Return the (X, Y) coordinate for the center point of the cell that contains the specified text.  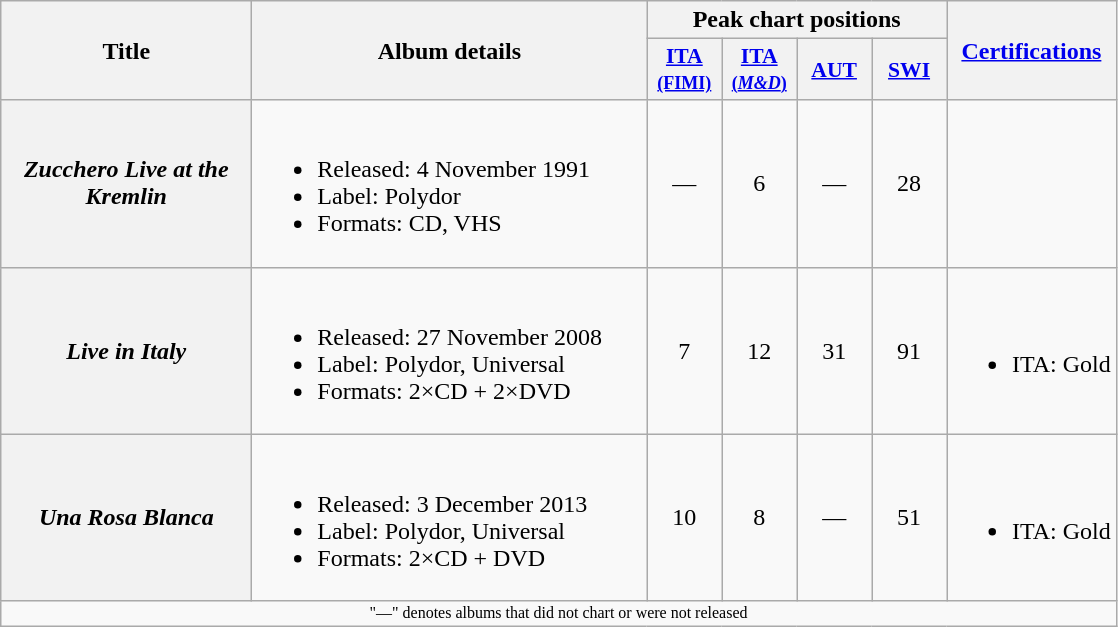
ITA(M&D) (760, 70)
AUT (834, 70)
Album details (450, 50)
Released: 4 November 1991Label: PolydorFormats: CD, VHS (450, 184)
ITA(FIMI) (684, 70)
10 (684, 518)
Peak chart positions (797, 20)
91 (910, 350)
Released: 3 December 2013Label: Polydor, UniversalFormats: 2×CD + DVD (450, 518)
Live in Italy (126, 350)
7 (684, 350)
Certifications (1031, 50)
Released: 27 November 2008Label: Polydor, UniversalFormats: 2×CD + 2×DVD (450, 350)
"—" denotes albums that did not chart or were not released (559, 613)
12 (760, 350)
Una Rosa Blanca (126, 518)
31 (834, 350)
Title (126, 50)
8 (760, 518)
28 (910, 184)
Zucchero Live at the Kremlin (126, 184)
6 (760, 184)
51 (910, 518)
SWI (910, 70)
